Provide the [x, y] coordinate of the cell's center where the given text is located.  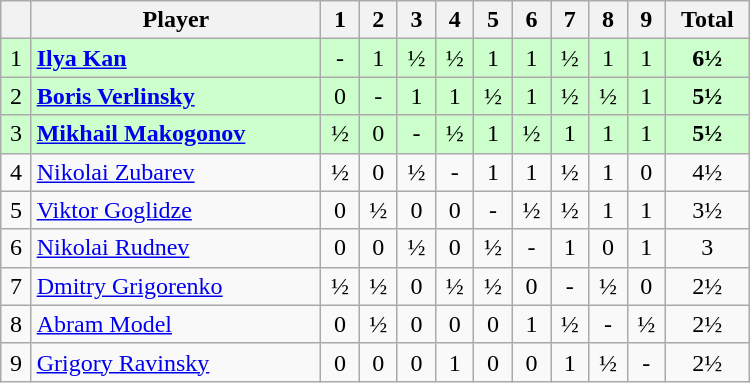
Ilya Kan [176, 58]
Grigory Ravinsky [176, 362]
Nikolai Zubarev [176, 172]
Player [176, 20]
Mikhail Makogonov [176, 134]
Viktor Goglidze [176, 210]
6½ [707, 58]
Boris Verlinsky [176, 96]
Abram Model [176, 324]
Nikolai Rudnev [176, 248]
Dmitry Grigorenko [176, 286]
3½ [707, 210]
Total [707, 20]
4½ [707, 172]
